Scan for the cell matching the given text and deliver its (x, y) coordinate at center. 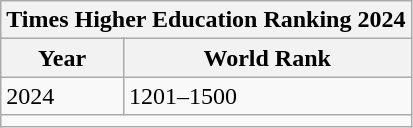
World Rank (267, 58)
1201–1500 (267, 96)
Times Higher Education Ranking 2024 (206, 20)
2024 (62, 96)
Year (62, 58)
